For the text-containing cell, return its midpoint in [X, Y] coordinate format. 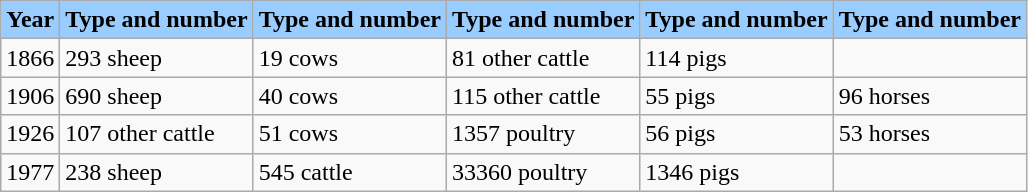
114 pigs [736, 58]
81 other cattle [542, 58]
19 cows [350, 58]
293 sheep [156, 58]
33360 poultry [542, 172]
55 pigs [736, 96]
690 sheep [156, 96]
53 horses [930, 134]
56 pigs [736, 134]
1977 [30, 172]
96 horses [930, 96]
107 other cattle [156, 134]
1346 pigs [736, 172]
1926 [30, 134]
545 cattle [350, 172]
1906 [30, 96]
115 other cattle [542, 96]
Year [30, 20]
1357 poultry [542, 134]
238 sheep [156, 172]
51 cows [350, 134]
40 cows [350, 96]
1866 [30, 58]
